Find where the given text appears and provide that cell's center as [X, Y] coordinate. 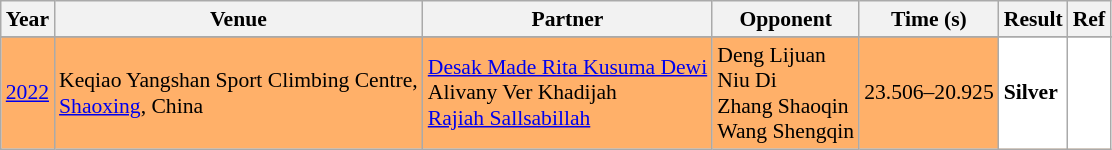
Time (s) [929, 19]
Year [28, 19]
Deng Lijuan Niu Di Zhang Shaoqin Wang Shengqin [786, 93]
Silver [1034, 93]
Keqiao Yangshan Sport Climbing Centre, Shaoxing, China [238, 93]
Ref [1089, 19]
2022 [28, 93]
23.506–20.925 [929, 93]
Desak Made Rita Kusuma Dewi Alivany Ver Khadijah Rajiah Sallsabillah [568, 93]
Opponent [786, 19]
Venue [238, 19]
Result [1034, 19]
Partner [568, 19]
